Provide the [x, y] coordinate of the cell's center where the given text is located.  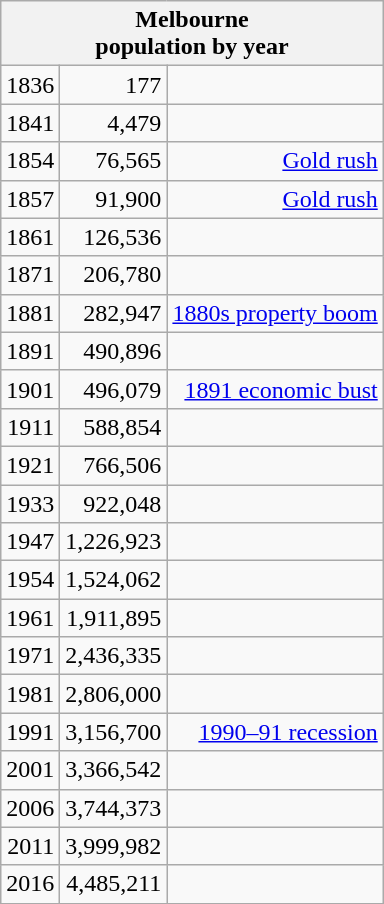
91,900 [114, 199]
1881 [30, 313]
2006 [30, 808]
1933 [30, 503]
490,896 [114, 351]
1861 [30, 237]
3,156,700 [114, 732]
1971 [30, 656]
766,506 [114, 465]
Melbournepopulation by year [192, 34]
1901 [30, 389]
496,079 [114, 389]
177 [114, 85]
76,565 [114, 161]
126,536 [114, 237]
2001 [30, 770]
2,806,000 [114, 694]
922,048 [114, 503]
206,780 [114, 275]
1,226,923 [114, 542]
1990–91 recession [275, 732]
1921 [30, 465]
1871 [30, 275]
4,485,211 [114, 884]
1954 [30, 580]
1911 [30, 427]
4,479 [114, 123]
1,911,895 [114, 618]
1891 economic bust [275, 389]
2016 [30, 884]
282,947 [114, 313]
1961 [30, 618]
3,744,373 [114, 808]
1891 [30, 351]
1,524,062 [114, 580]
1880s property boom [275, 313]
3,366,542 [114, 770]
2,436,335 [114, 656]
588,854 [114, 427]
1836 [30, 85]
2011 [30, 846]
1841 [30, 123]
3,999,982 [114, 846]
1991 [30, 732]
1854 [30, 161]
1981 [30, 694]
1857 [30, 199]
1947 [30, 542]
